Search for the cell housing the specified text and yield its (x, y) center coordinate. 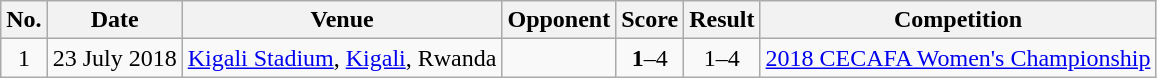
2018 CECAFA Women's Championship (958, 58)
Competition (958, 20)
Date (114, 20)
Result (722, 20)
Opponent (559, 20)
1 (24, 58)
No. (24, 20)
Score (650, 20)
23 July 2018 (114, 58)
Venue (342, 20)
Kigali Stadium, Kigali, Rwanda (342, 58)
